Provide the (x, y) coordinate of the cell's center where the given text is located.  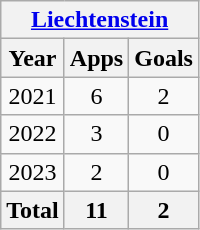
Total (33, 210)
Year (33, 58)
11 (96, 210)
Apps (96, 58)
Liechtenstein (100, 20)
2022 (33, 134)
6 (96, 96)
2021 (33, 96)
2023 (33, 172)
3 (96, 134)
Goals (164, 58)
